Find where the given text appears and provide that cell's center as [X, Y] coordinate. 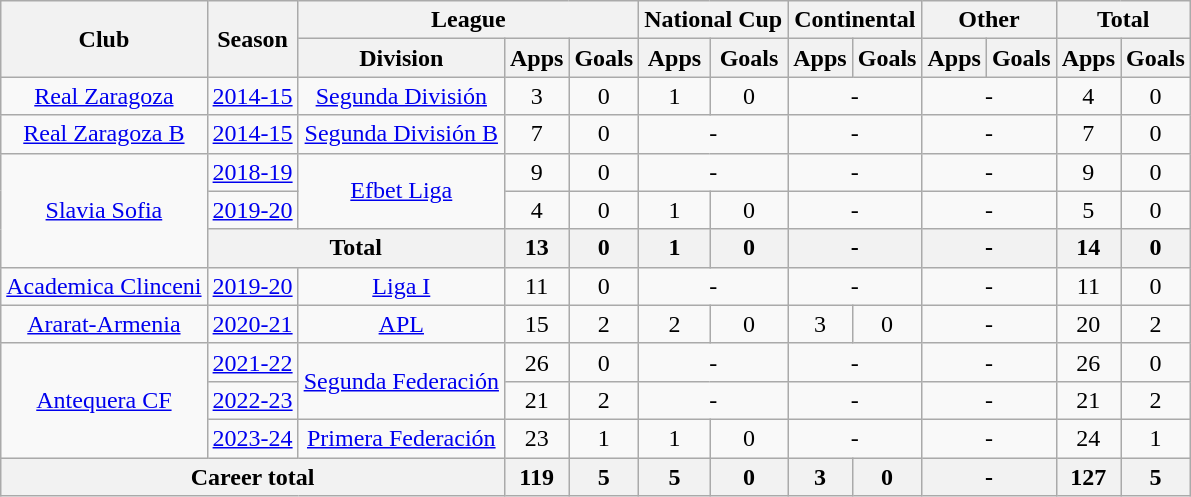
14 [1088, 248]
Real Zaragoza B [104, 134]
APL [401, 324]
Slavia Sofia [104, 210]
20 [1088, 324]
League [468, 20]
Academica Clinceni [104, 286]
Club [104, 39]
Other [989, 20]
National Cup [714, 20]
2023-24 [252, 438]
13 [536, 248]
Career total [253, 477]
Ararat-Armenia [104, 324]
Real Zaragoza [104, 96]
Segunda División B [401, 134]
2022-23 [252, 400]
119 [536, 477]
Primera Federación [401, 438]
Segunda División [401, 96]
Antequera CF [104, 400]
23 [536, 438]
Efbet Liga [401, 191]
2020-21 [252, 324]
2021-22 [252, 362]
2018-19 [252, 172]
15 [536, 324]
Division [401, 58]
24 [1088, 438]
Segunda Federación [401, 381]
Continental [855, 20]
Season [252, 39]
127 [1088, 477]
Liga I [401, 286]
